Find where the given text appears and provide that cell's center as [x, y] coordinate. 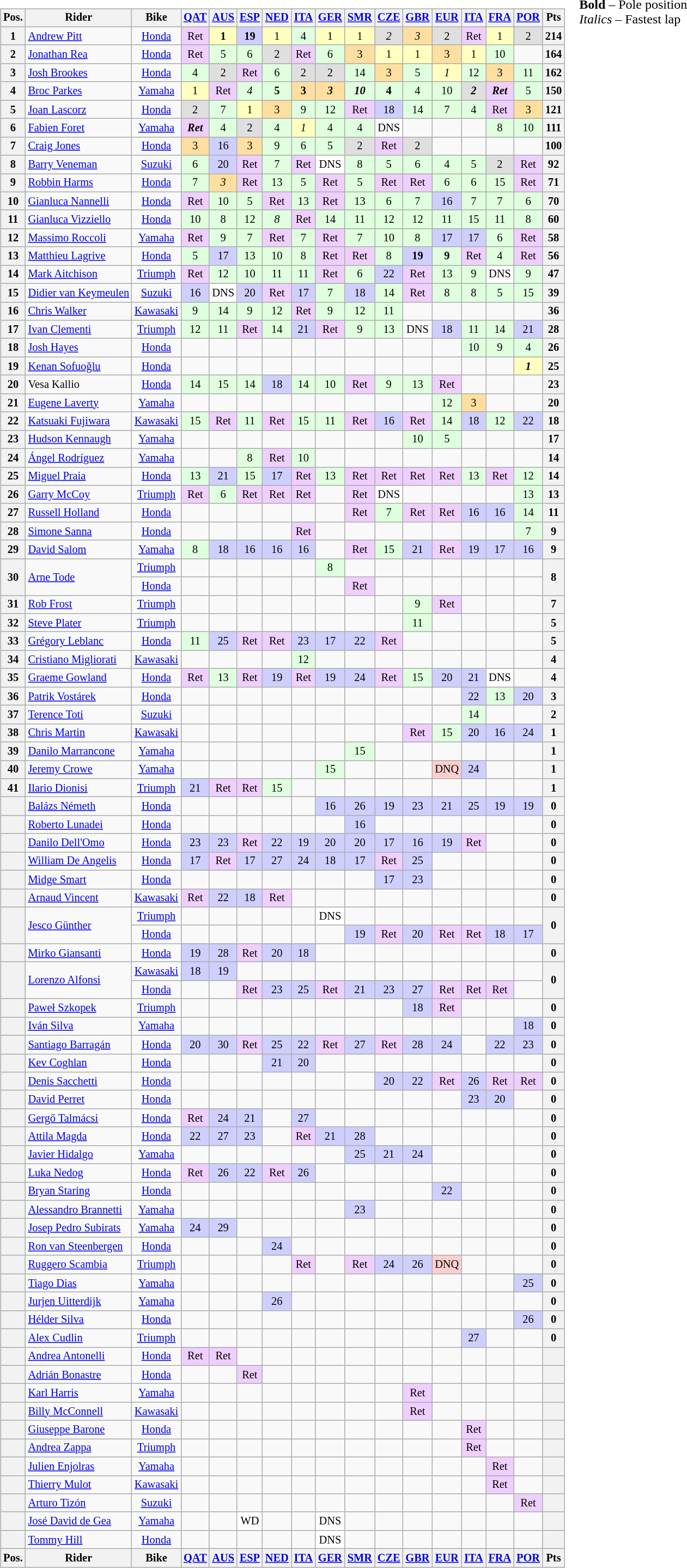
Katsuaki Fujiwara [78, 421]
Adrián Bonastre [78, 1375]
Mirko Giansanti [78, 953]
Paweł Szkopek [78, 1008]
Billy McConnell [78, 1412]
121 [554, 110]
Ángel Rodríguez [78, 458]
Ivan Clementi [78, 330]
Gianluca Vizziello [78, 220]
Chris Walker [78, 311]
Terence Toti [78, 715]
100 [554, 146]
Joan Lascorz [78, 110]
Hélder Silva [78, 1320]
Arnaud Vincent [78, 898]
Danilo Marrancone [78, 751]
Attila Magda [78, 1137]
Cristiano Migliorati [78, 660]
Alessandro Brannetti [78, 1210]
92 [554, 165]
Patrik Vostárek [78, 696]
71 [554, 183]
Andrea Antonelli [78, 1357]
Javier Hidalgo [78, 1154]
Miguel Praia [78, 476]
Andrew Pitt [78, 36]
Karl Harris [78, 1393]
Iván Silva [78, 1026]
Santiago Barragán [78, 1044]
Lorenzo Alfonsi [78, 981]
Rob Frost [78, 605]
Vesa Kallio [78, 385]
Grégory Leblanc [78, 641]
Massimo Roccoli [78, 238]
WD [250, 1521]
Chris Martin [78, 733]
58 [554, 238]
Julien Enjolras [78, 1466]
Balázs Németh [78, 806]
Jesco Günther [78, 925]
Bryan Staring [78, 1192]
Josh Brookes [78, 73]
214 [554, 36]
Ruggero Scambia [78, 1265]
Ron van Steenbergen [78, 1247]
Barry Veneman [78, 165]
Roberto Lunadei [78, 825]
31 [13, 605]
35 [13, 678]
Andrea Zappa [78, 1448]
32 [13, 623]
Arne Tode [78, 576]
Jeremy Crowe [78, 770]
Russell Holland [78, 513]
Simone Sanna [78, 531]
150 [554, 91]
Kenan Sofuoğlu [78, 366]
56 [554, 256]
David Salom [78, 550]
Robbin Harms [78, 183]
Gianluca Nannelli [78, 201]
Midge Smart [78, 879]
Alex Cudlin [78, 1338]
Luka Nedog [78, 1173]
38 [13, 733]
Fabien Foret [78, 128]
Eugene Laverty [78, 403]
Tommy Hill [78, 1540]
Graeme Gowland [78, 678]
37 [13, 715]
Arturo Tizón [78, 1503]
Craig Jones [78, 146]
41 [13, 788]
Hudson Kennaugh [78, 440]
40 [13, 770]
162 [554, 73]
Jurjen Uitterdijk [78, 1302]
Thierry Mulot [78, 1485]
Ilario Dionisi [78, 788]
Josep Pedro Subirats [78, 1228]
Didier van Keymeulen [78, 293]
Mark Aitchison [78, 275]
Tiago Dias [78, 1283]
José David de Gea [78, 1521]
Jonathan Rea [78, 54]
Kev Coghlan [78, 1063]
47 [554, 275]
33 [13, 641]
Denis Sacchetti [78, 1081]
Matthieu Lagrive [78, 256]
164 [554, 54]
111 [554, 128]
Josh Hayes [78, 348]
William De Angelis [78, 861]
60 [554, 220]
Giuseppe Barone [78, 1430]
Steve Plater [78, 623]
Garry McCoy [78, 495]
Danilo Dell'Omo [78, 843]
Broc Parkes [78, 91]
70 [554, 201]
34 [13, 660]
David Perret [78, 1099]
Gergő Talmácsi [78, 1118]
